Return the [X, Y] coordinate for the center point of the cell that contains the specified text.  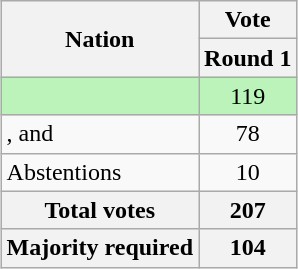
207 [248, 210]
Vote [248, 20]
119 [248, 96]
Total votes [100, 210]
Abstentions [100, 172]
Nation [100, 39]
Majority required [100, 248]
104 [248, 248]
78 [248, 134]
Round 1 [248, 58]
10 [248, 172]
, and [100, 134]
